Return [x, y] of the center of cell containing provided text 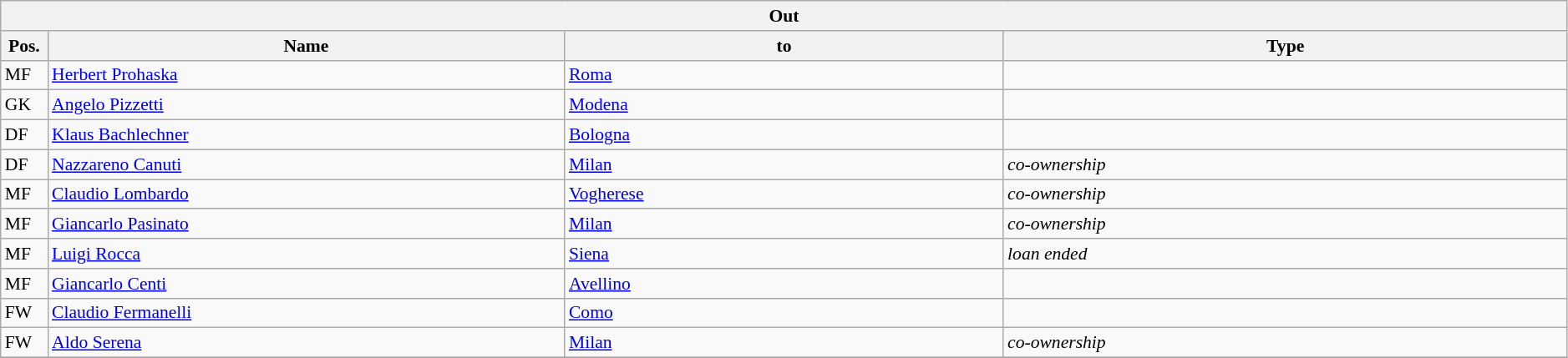
Pos. [24, 46]
Luigi Rocca [306, 254]
Giancarlo Centi [306, 284]
Klaus Bachlechner [306, 135]
Vogherese [784, 194]
Type [1285, 46]
Modena [784, 105]
to [784, 46]
Name [306, 46]
Angelo Pizzetti [306, 105]
loan ended [1285, 254]
Aldo Serena [306, 343]
Como [784, 313]
Nazzareno Canuti [306, 164]
Avellino [784, 284]
Out [784, 16]
Bologna [784, 135]
Siena [784, 254]
Claudio Fermanelli [306, 313]
Herbert Prohaska [306, 75]
Roma [784, 75]
Giancarlo Pasinato [306, 224]
GK [24, 105]
Claudio Lombardo [306, 194]
